Pinpoint the cell where the given text exists, returning its [X, Y] midpoint coordinate. 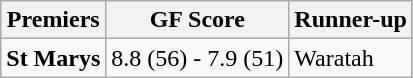
Runner-up [351, 20]
8.8 (56) - 7.9 (51) [198, 58]
Premiers [54, 20]
Waratah [351, 58]
GF Score [198, 20]
St Marys [54, 58]
